Return the (x, y) coordinate for the center point of the cell that contains the specified text.  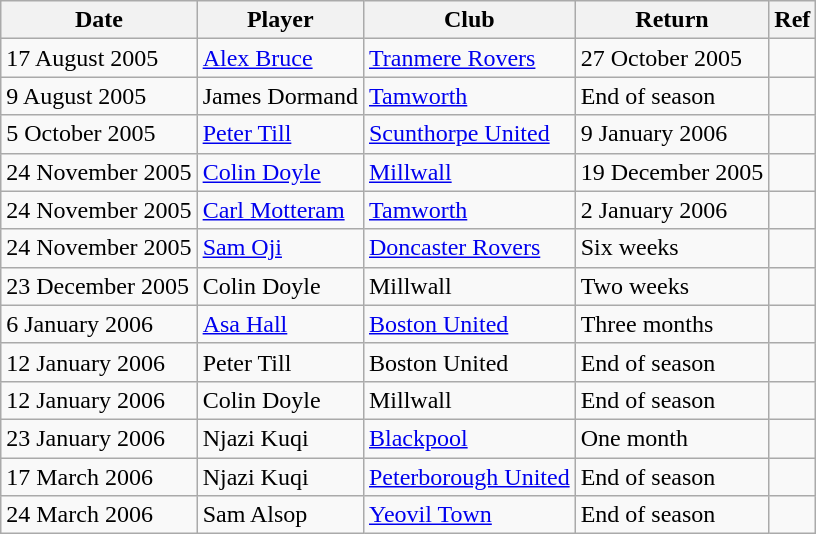
19 December 2005 (672, 172)
Return (672, 20)
27 October 2005 (672, 58)
Tranmere Rovers (469, 58)
Scunthorpe United (469, 134)
Doncaster Rovers (469, 248)
Blackpool (469, 438)
One month (672, 438)
Club (469, 20)
17 August 2005 (99, 58)
5 October 2005 (99, 134)
Alex Bruce (280, 58)
Six weeks (672, 248)
Date (99, 20)
6 January 2006 (99, 324)
9 January 2006 (672, 134)
17 March 2006 (99, 477)
23 December 2005 (99, 286)
23 January 2006 (99, 438)
Three months (672, 324)
Carl Motteram (280, 210)
Ref (792, 20)
Player (280, 20)
9 August 2005 (99, 96)
Sam Alsop (280, 515)
24 March 2006 (99, 515)
Two weeks (672, 286)
Sam Oji (280, 248)
Yeovil Town (469, 515)
Peterborough United (469, 477)
Asa Hall (280, 324)
James Dormand (280, 96)
2 January 2006 (672, 210)
